For the text-containing cell, return its midpoint in (x, y) coordinate format. 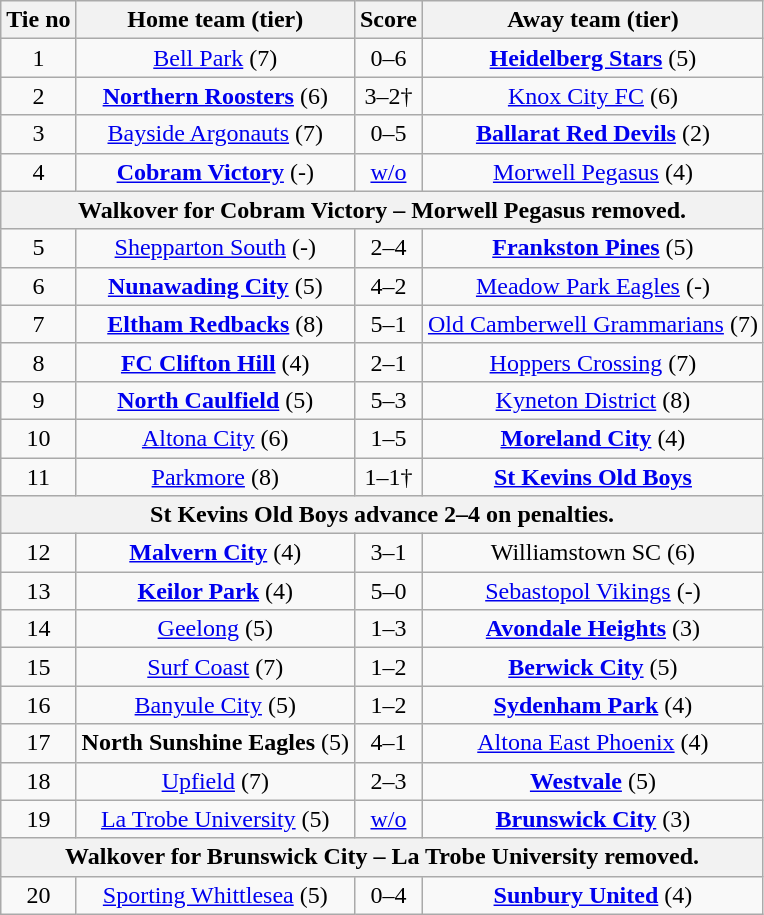
Ballarat Red Devils (2) (592, 134)
Hoppers Crossing (7) (592, 362)
4–1 (388, 743)
10 (38, 438)
11 (38, 477)
Northern Roosters (6) (215, 96)
3–2† (388, 96)
2 (38, 96)
2–1 (388, 362)
Morwell Pegasus (4) (592, 172)
Sebastopol Vikings (-) (592, 591)
FC Clifton Hill (4) (215, 362)
4–2 (388, 286)
0–4 (388, 895)
16 (38, 705)
Berwick City (5) (592, 667)
Tie no (38, 20)
Home team (tier) (215, 20)
Avondale Heights (3) (592, 629)
Away team (tier) (592, 20)
Score (388, 20)
3–1 (388, 553)
Cobram Victory (-) (215, 172)
1–3 (388, 629)
2–4 (388, 248)
19 (38, 819)
Shepparton South (-) (215, 248)
0–6 (388, 58)
Walkover for Cobram Victory – Morwell Pegasus removed. (382, 210)
1–5 (388, 438)
Altona East Phoenix (4) (592, 743)
2–3 (388, 781)
North Sunshine Eagles (5) (215, 743)
Kyneton District (8) (592, 400)
Williamstown SC (6) (592, 553)
7 (38, 324)
Meadow Park Eagles (-) (592, 286)
Heidelberg Stars (5) (592, 58)
Upfield (7) (215, 781)
5–3 (388, 400)
Brunswick City (3) (592, 819)
Old Camberwell Grammarians (7) (592, 324)
5–0 (388, 591)
20 (38, 895)
18 (38, 781)
St Kevins Old Boys advance 2–4 on penalties. (382, 515)
Sydenham Park (4) (592, 705)
0–5 (388, 134)
Keilor Park (4) (215, 591)
Frankston Pines (5) (592, 248)
Moreland City (4) (592, 438)
13 (38, 591)
17 (38, 743)
5 (38, 248)
Bell Park (7) (215, 58)
9 (38, 400)
15 (38, 667)
Surf Coast (7) (215, 667)
Walkover for Brunswick City – La Trobe University removed. (382, 857)
Banyule City (5) (215, 705)
Altona City (6) (215, 438)
6 (38, 286)
12 (38, 553)
3 (38, 134)
Bayside Argonauts (7) (215, 134)
Parkmore (8) (215, 477)
Geelong (5) (215, 629)
1 (38, 58)
North Caulfield (5) (215, 400)
Knox City FC (6) (592, 96)
Westvale (5) (592, 781)
1–1† (388, 477)
Sunbury United (4) (592, 895)
St Kevins Old Boys (592, 477)
5–1 (388, 324)
8 (38, 362)
4 (38, 172)
Nunawading City (5) (215, 286)
Eltham Redbacks (8) (215, 324)
La Trobe University (5) (215, 819)
Malvern City (4) (215, 553)
14 (38, 629)
Sporting Whittlesea (5) (215, 895)
